Pinpoint the cell where the given text exists, returning its (x, y) midpoint coordinate. 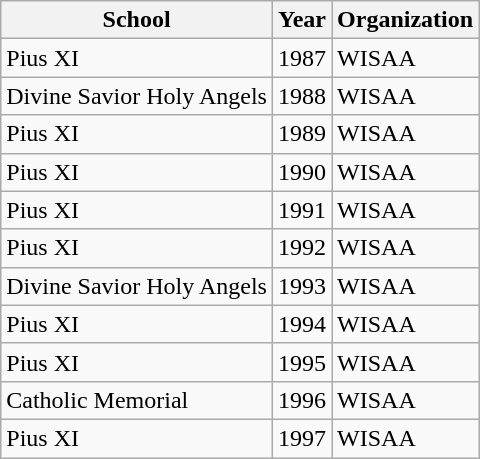
1994 (302, 324)
1995 (302, 362)
1989 (302, 134)
1990 (302, 172)
School (137, 20)
1997 (302, 438)
1988 (302, 96)
Catholic Memorial (137, 400)
Organization (406, 20)
1996 (302, 400)
Year (302, 20)
1993 (302, 286)
1992 (302, 248)
1987 (302, 58)
1991 (302, 210)
